Extract the (X, Y) coordinate from the center of the cell holding the provided text.  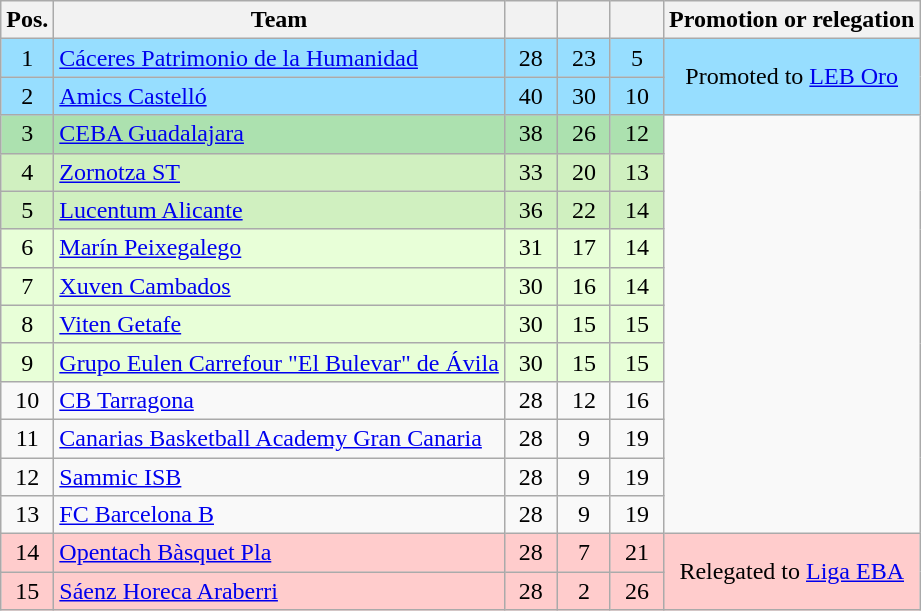
Promoted to LEB Oro (792, 77)
38 (530, 134)
Cáceres Patrimonio de la Humanidad (280, 58)
Canarias Basketball Academy Gran Canaria (280, 438)
Pos. (28, 20)
17 (584, 248)
22 (584, 210)
4 (28, 172)
Grupo Eulen Carrefour "El Bulevar" de Ávila (280, 362)
6 (28, 248)
Sáenz Horeca Araberri (280, 591)
21 (636, 553)
11 (28, 438)
CEBA Guadalajara (280, 134)
FC Barcelona B (280, 515)
Amics Castelló (280, 96)
Marín Peixegalego (280, 248)
Opentach Bàsquet Pla (280, 553)
1 (28, 58)
Team (280, 20)
Sammic ISB (280, 477)
Relegated to Liga EBA (792, 572)
CB Tarragona (280, 400)
Promotion or relegation (792, 20)
36 (530, 210)
Xuven Cambados (280, 286)
23 (584, 58)
3 (28, 134)
20 (584, 172)
Lucentum Alicante (280, 210)
31 (530, 248)
Viten Getafe (280, 324)
40 (530, 96)
8 (28, 324)
33 (530, 172)
Zornotza ST (280, 172)
